Return [x, y] of the center of cell containing provided text 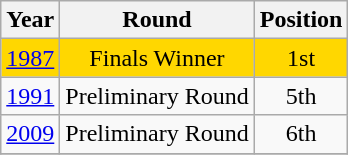
1991 [30, 96]
Position [301, 20]
1st [301, 58]
Round [157, 20]
1987 [30, 58]
5th [301, 96]
6th [301, 134]
2009 [30, 134]
Finals Winner [157, 58]
Year [30, 20]
